Output the [x, y] coordinate of the center of the cell containing the given text.  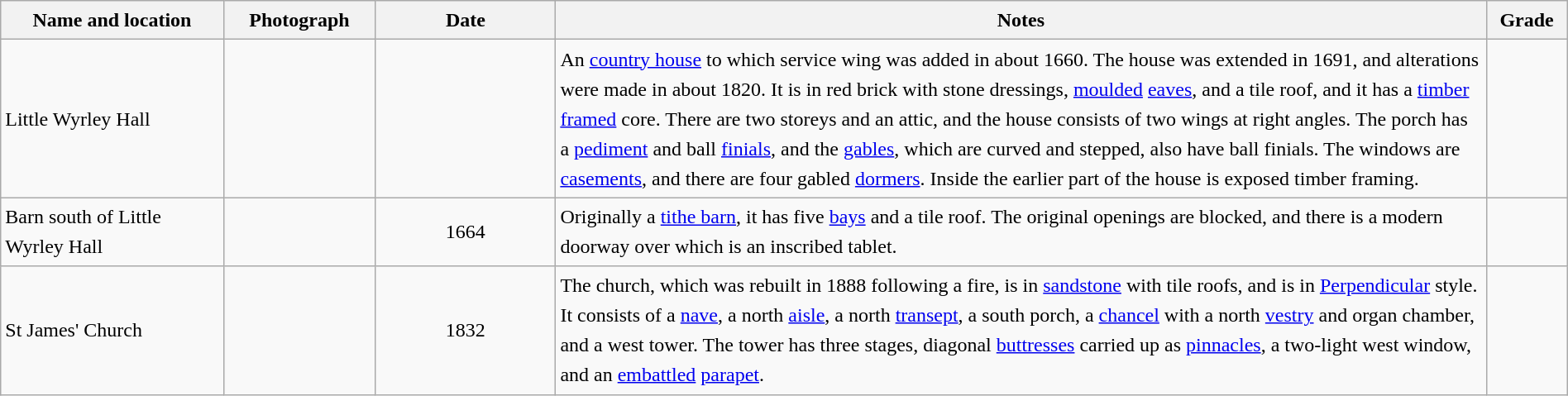
1664 [466, 231]
Photograph [299, 20]
1832 [466, 331]
Barn south of Little Wyrley Hall [112, 231]
Date [466, 20]
St James' Church [112, 331]
Little Wyrley Hall [112, 119]
Notes [1021, 20]
Grade [1527, 20]
Name and location [112, 20]
